For the text-containing cell, return its midpoint in (X, Y) coordinate format. 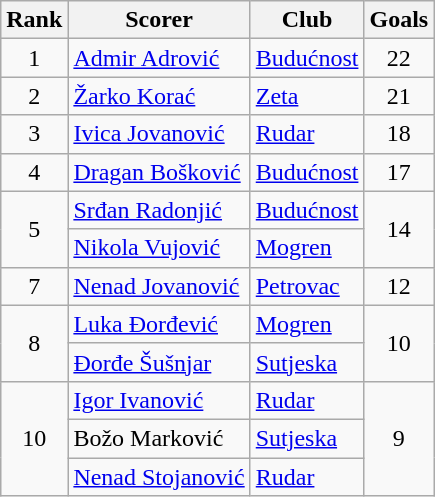
Nenad Stojanović (159, 477)
Scorer (159, 20)
3 (34, 134)
Ivica Jovanović (159, 134)
9 (399, 438)
17 (399, 172)
14 (399, 229)
Luka Đorđević (159, 324)
Igor Ivanović (159, 400)
Zeta (307, 96)
Žarko Korać (159, 96)
Nenad Jovanović (159, 286)
22 (399, 58)
Dragan Bošković (159, 172)
Nikola Vujović (159, 248)
7 (34, 286)
4 (34, 172)
1 (34, 58)
5 (34, 229)
21 (399, 96)
Petrovac (307, 286)
Božo Marković (159, 438)
Admir Adrović (159, 58)
Đorđe Šušnjar (159, 362)
12 (399, 286)
Srđan Radonjić (159, 210)
Rank (34, 20)
8 (34, 343)
18 (399, 134)
Club (307, 20)
2 (34, 96)
Goals (399, 20)
